Detect which cell encompasses the target text, then output its [x, y] center coordinate. 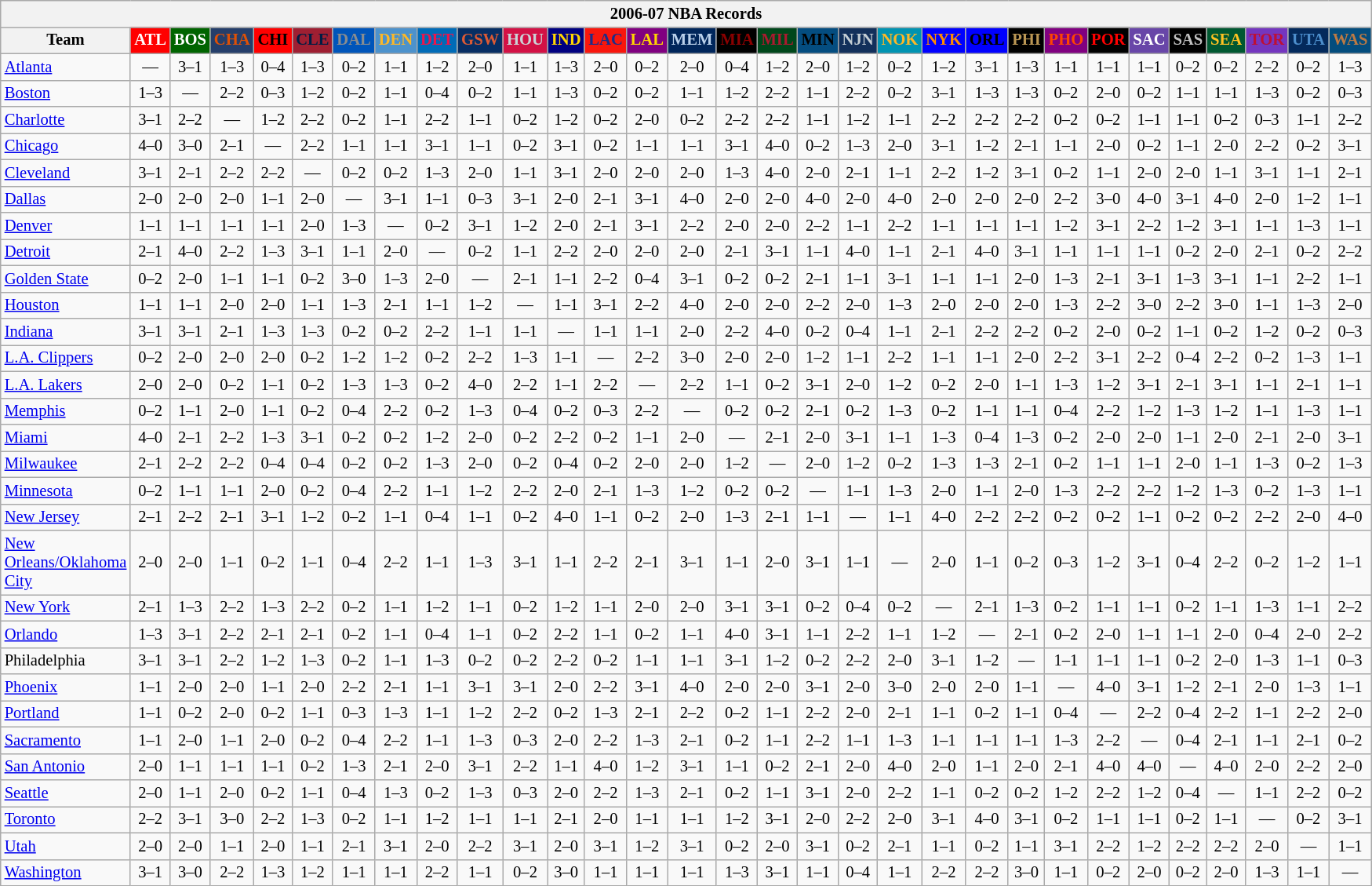
POR [1108, 40]
BOS [190, 40]
Chicago [66, 146]
San Antonio [66, 767]
GSW [480, 40]
PHO [1066, 40]
Washington [66, 873]
LAC [606, 40]
Team [66, 40]
CLE [312, 40]
DEN [395, 40]
SEA [1226, 40]
2006-07 NBA Records [686, 13]
Milwaukee [66, 464]
Phoenix [66, 687]
Houston [66, 305]
DAL [353, 40]
L.A. Clippers [66, 358]
WAS [1350, 40]
MEM [692, 40]
CHA [232, 40]
Seattle [66, 793]
L.A. Lakers [66, 385]
LAL [647, 40]
IND [566, 40]
MIN [818, 40]
Toronto [66, 819]
Indiana [66, 332]
New Orleans/Oklahoma City [66, 563]
NJN [858, 40]
Utah [66, 846]
ATL [151, 40]
Miami [66, 437]
Philadelphia [66, 661]
ORL [987, 40]
New Jersey [66, 517]
SAS [1188, 40]
Charlotte [66, 120]
Denver [66, 225]
SAC [1148, 40]
Golden State [66, 279]
HOU [526, 40]
Orlando [66, 634]
Minnesota [66, 490]
NOK [901, 40]
Cleveland [66, 173]
Sacramento [66, 740]
UTA [1308, 40]
Atlanta [66, 67]
Boston [66, 93]
MIL [778, 40]
New York [66, 607]
MIA [737, 40]
PHI [1026, 40]
TOR [1267, 40]
NYK [944, 40]
Portland [66, 713]
DET [437, 40]
Memphis [66, 411]
Detroit [66, 252]
CHI [273, 40]
Dallas [66, 199]
